Scan for the cell matching the given text and deliver its (x, y) coordinate at center. 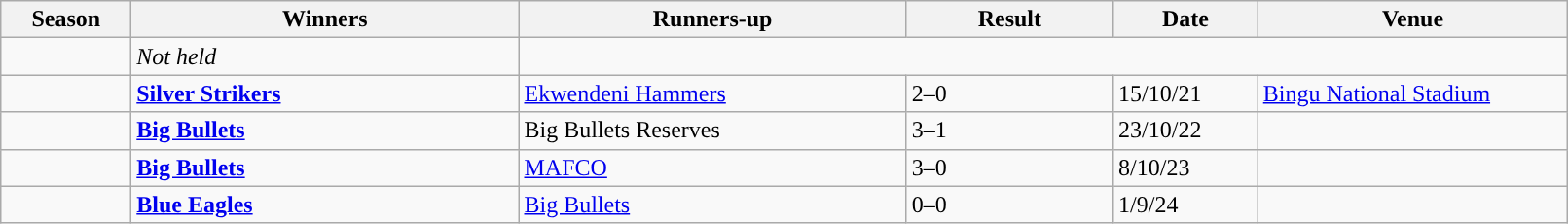
Result (1009, 19)
Ekwendeni Hammers (712, 93)
3–1 (1009, 131)
MAFCO (712, 168)
2–0 (1009, 93)
Date (1185, 19)
Venue (1413, 19)
15/10/21 (1185, 93)
Winners (325, 19)
Season (66, 19)
Big Bullets Reserves (712, 131)
Blue Eagles (325, 205)
23/10/22 (1185, 131)
8/10/23 (1185, 168)
Not held (325, 56)
3–0 (1009, 168)
0–0 (1009, 205)
Bingu National Stadium (1413, 93)
Runners-up (712, 19)
Silver Strikers (325, 93)
1/9/24 (1185, 205)
